Scan for the cell matching the given text and deliver its [X, Y] coordinate at center. 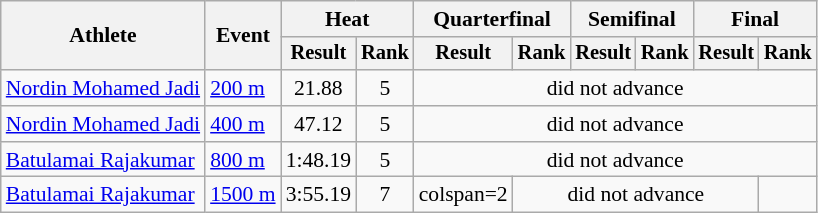
47.12 [318, 124]
colspan=2 [464, 195]
Semifinal [632, 19]
Athlete [103, 36]
7 [385, 195]
1500 m [242, 195]
800 m [242, 160]
3:55.19 [318, 195]
200 m [242, 88]
Final [754, 19]
1:48.19 [318, 160]
400 m [242, 124]
Quarterfinal [492, 19]
Heat [348, 19]
21.88 [318, 88]
Event [242, 36]
